Scan for the cell matching the given text and deliver its (X, Y) coordinate at center. 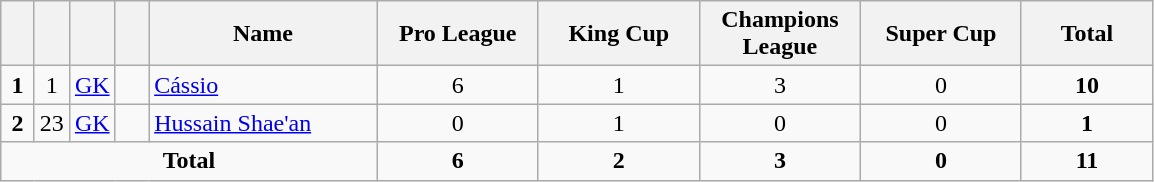
Hussain Shae'an (264, 123)
Super Cup (940, 34)
Champions League (780, 34)
Cássio (264, 85)
King Cup (618, 34)
Name (264, 34)
23 (52, 123)
11 (1086, 161)
Pro League (458, 34)
10 (1086, 85)
